Capture the cell that displays the provided text and extract its (x, y) central coordinate. 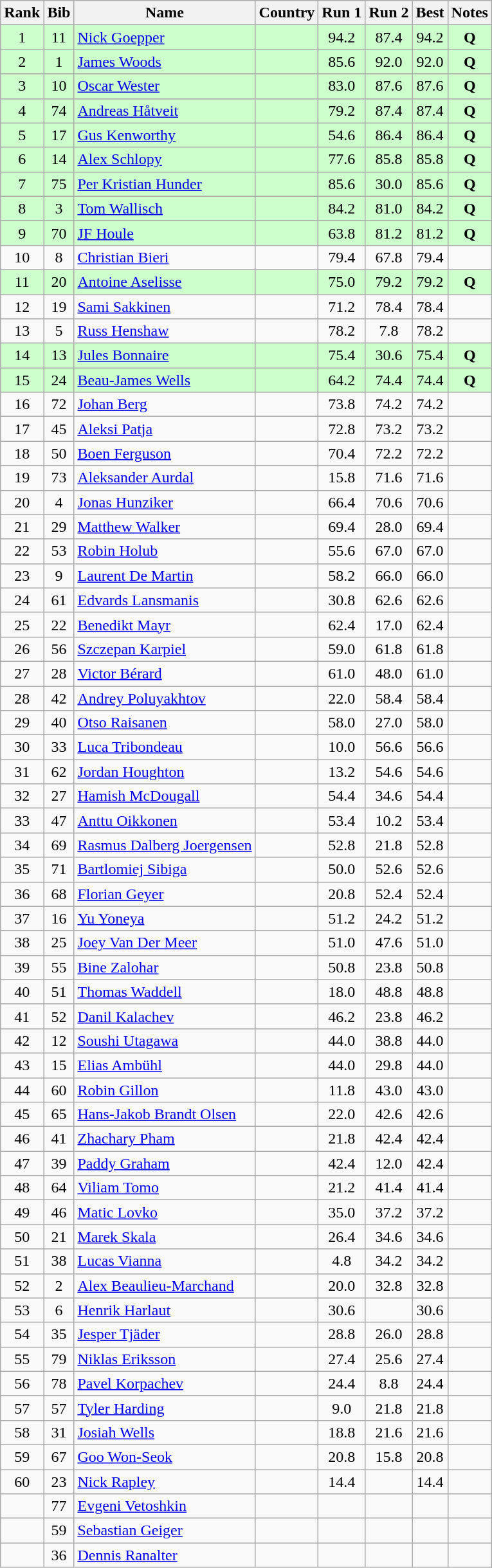
Yu Yoneya (165, 918)
Anttu Oikkonen (165, 821)
Evgeni Vetoshkin (165, 1506)
83.0 (342, 86)
Oscar Wester (165, 86)
4.8 (342, 1261)
Country (287, 13)
Nick Rapley (165, 1481)
Zhachary Pham (165, 1139)
Christian Bieri (165, 257)
Tyler Harding (165, 1408)
35.0 (342, 1212)
49 (22, 1212)
Andreas Håtveit (165, 111)
59.0 (342, 649)
Bine Zalohar (165, 967)
Johan Berg (165, 405)
Tom Wallisch (165, 208)
58 (22, 1432)
Szczepan Karpiel (165, 649)
Florian Geyer (165, 894)
Notes (469, 13)
75.0 (342, 282)
Rank (22, 13)
Laurent De Martin (165, 576)
James Woods (165, 62)
Aleksi Patja (165, 429)
62 (59, 772)
20.0 (342, 1286)
Pavel Korpachev (165, 1383)
48.0 (388, 673)
Sebastian Geiger (165, 1531)
Victor Bérard (165, 673)
37 (22, 918)
21.2 (342, 1188)
Jules Bonnaire (165, 356)
Gus Kenworthy (165, 135)
Lucas Vianna (165, 1261)
18.0 (342, 992)
64 (59, 1188)
74 (59, 111)
Run 1 (342, 13)
Jordan Houghton (165, 772)
68 (59, 894)
Per Kristian Hunder (165, 184)
Nick Goepper (165, 37)
10.2 (388, 821)
Alex Schlopy (165, 160)
Paddy Graham (165, 1163)
Aleksander Aurdal (165, 478)
72.8 (342, 429)
Jesper Tjäder (165, 1335)
70 (59, 233)
79 (59, 1359)
67.8 (388, 257)
18.8 (342, 1432)
Antoine Aselisse (165, 282)
27.0 (388, 723)
Dennis Ranalter (165, 1555)
67 (59, 1457)
72 (59, 405)
50.0 (342, 870)
Luca Tribondeau (165, 747)
65 (59, 1115)
Alex Beaulieu-Marchand (165, 1286)
26.4 (342, 1237)
43 (22, 1065)
Russ Henshaw (165, 331)
Beau-James Wells (165, 380)
Hans-Jakob Brandt Olsen (165, 1115)
Josiah Wells (165, 1432)
77.6 (342, 160)
75 (59, 184)
Hamish McDougall (165, 796)
26.0 (388, 1335)
9.0 (342, 1408)
Name (165, 13)
73 (59, 478)
54 (22, 1335)
Run 2 (388, 13)
29.8 (388, 1065)
Robin Holub (165, 551)
71.2 (342, 307)
7.8 (388, 331)
Rasmus Dalberg Joergensen (165, 845)
70.4 (342, 453)
26 (22, 649)
12.0 (388, 1163)
69 (59, 845)
17.0 (388, 624)
58.2 (342, 576)
71 (59, 870)
Niklas Eriksson (165, 1359)
Goo Won-Seok (165, 1457)
55.6 (342, 551)
Jonas Hunziker (165, 502)
13.2 (342, 772)
64.2 (342, 380)
Elias Ambühl (165, 1065)
48 (22, 1188)
Joey Van Der Meer (165, 943)
61 (59, 600)
Robin Gillon (165, 1090)
30.8 (342, 600)
Benedikt Mayr (165, 624)
30.0 (388, 184)
7 (22, 184)
Andrey Poluyakhtov (165, 698)
24.2 (388, 918)
81.0 (388, 208)
Bib (59, 13)
18 (22, 453)
Matic Lovko (165, 1212)
Viliam Tomo (165, 1188)
32 (22, 796)
Soushi Utagawa (165, 1041)
44 (22, 1090)
28.0 (388, 527)
47.6 (388, 943)
8.8 (388, 1383)
10.0 (342, 747)
Bartlomiej Sibiga (165, 870)
78 (59, 1383)
11.8 (342, 1090)
Matthew Walker (165, 527)
30 (22, 747)
66.4 (342, 502)
JF Houle (165, 233)
38.8 (388, 1041)
Boen Ferguson (165, 453)
63.8 (342, 233)
77 (59, 1506)
25.6 (388, 1359)
Thomas Waddell (165, 992)
Marek Skala (165, 1237)
34 (22, 845)
Henrik Harlaut (165, 1310)
Otso Raisanen (165, 723)
Edvards Lansmanis (165, 600)
Danil Kalachev (165, 1016)
Best (430, 13)
73.8 (342, 405)
Sami Sakkinen (165, 307)
